From the cell containing the given text, extract its center point as [X, Y] coordinate. 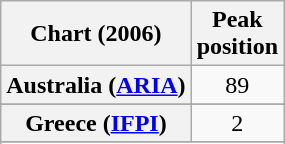
2 [237, 123]
Peak position [237, 34]
89 [237, 85]
Australia (ARIA) [96, 85]
Greece (IFPI) [96, 123]
Chart (2006) [96, 34]
